Determine the [X, Y] coordinate at the center of the cell enclosing the given text.  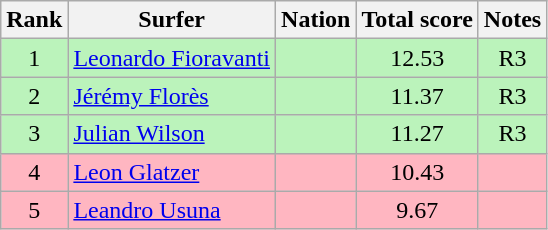
2 [34, 96]
Julian Wilson [172, 134]
12.53 [417, 58]
9.67 [417, 210]
Leon Glatzer [172, 172]
Rank [34, 20]
Jérémy Florès [172, 96]
10.43 [417, 172]
11.27 [417, 134]
Nation [316, 20]
3 [34, 134]
1 [34, 58]
5 [34, 210]
Surfer [172, 20]
Total score [417, 20]
4 [34, 172]
Leonardo Fioravanti [172, 58]
Leandro Usuna [172, 210]
11.37 [417, 96]
Notes [512, 20]
